Locate the cell with the specified text and output its (x, y) center coordinate. 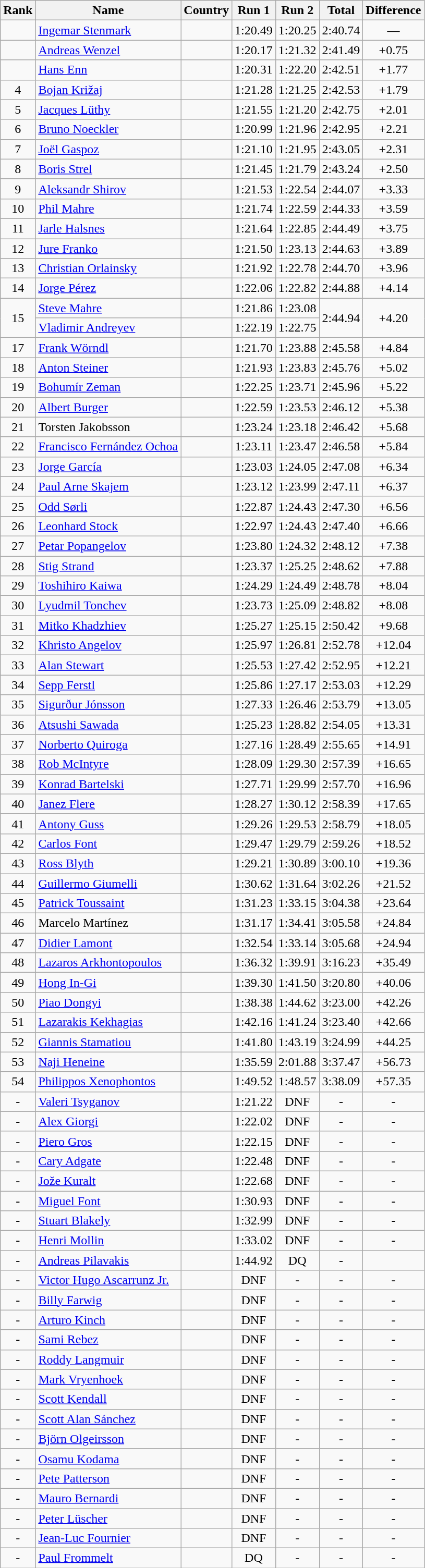
46 (18, 923)
14 (18, 288)
1:29.21 (254, 863)
Difference (393, 10)
+8.04 (393, 586)
1:25.27 (254, 626)
2:53.79 (341, 705)
1:26.46 (297, 705)
1:33.02 (254, 1241)
19 (18, 387)
1:21.55 (254, 109)
+3.75 (393, 228)
1:28.49 (297, 744)
Giannis Stamatiou (108, 1042)
1:21.96 (297, 129)
1:24.32 (297, 546)
1:29.99 (297, 784)
Arturo Kinch (108, 1320)
+4.84 (393, 348)
Patrick Toussaint (108, 903)
2:42.75 (341, 109)
2:46.42 (341, 427)
Atsushi Sawada (108, 725)
1:32.54 (254, 943)
30 (18, 606)
+18.52 (393, 843)
2:52.78 (341, 645)
1:21.92 (254, 268)
34 (18, 685)
1:27.33 (254, 705)
2:48.62 (341, 566)
1:41.50 (297, 983)
23 (18, 467)
1:21.93 (254, 367)
1:29.30 (297, 764)
1:29.53 (297, 824)
1:22.78 (297, 268)
3:04.38 (341, 903)
4 (18, 90)
2:53.03 (341, 685)
1:21.95 (297, 149)
1:22.85 (297, 228)
2:48.12 (341, 546)
Björn Olgeirsson (108, 1439)
1:30.93 (254, 1200)
+2.21 (393, 129)
1:22.15 (254, 1141)
1:25.15 (297, 626)
Pete Patterson (108, 1478)
1:25.09 (297, 606)
2:55.65 (341, 744)
+2.31 (393, 149)
Mark Vryenhoek (108, 1379)
Mauro Bernardi (108, 1498)
1:30.12 (297, 804)
1:36.32 (254, 963)
Cary Adgate (108, 1161)
1:24.29 (254, 586)
Christian Orlainsky (108, 268)
1:20.25 (297, 30)
1:31.17 (254, 923)
3:02.26 (341, 884)
1:41.24 (297, 1022)
Lazarakis Kekhagias (108, 1022)
Albert Burger (108, 407)
Run 2 (297, 10)
Andreas Wenzel (108, 50)
Sami Rebez (108, 1340)
Bohumír Zeman (108, 387)
1:48.57 (297, 1082)
1:23.80 (254, 546)
1:31.64 (297, 884)
1:22.48 (254, 1161)
Janez Flere (108, 804)
+7.88 (393, 566)
+21.52 (393, 884)
Scott Alan Sánchez (108, 1419)
2:45.76 (341, 367)
3:05.58 (341, 923)
1:27.17 (297, 685)
Alan Stewart (108, 665)
Billy Farwig (108, 1300)
Valeri Tsyganov (108, 1101)
Miguel Font (108, 1200)
1:41.80 (254, 1042)
Jorge García (108, 467)
+0.75 (393, 50)
1:22.82 (297, 288)
1:22.87 (254, 506)
+40.06 (393, 983)
+5.02 (393, 367)
1:39.91 (297, 963)
1:39.30 (254, 983)
Hong In-Gi (108, 983)
2:44.70 (341, 268)
1:22.54 (297, 189)
+3.59 (393, 209)
45 (18, 903)
Antony Guss (108, 824)
2:47.30 (341, 506)
42 (18, 843)
Stuart Blakely (108, 1221)
Aleksandr Shirov (108, 189)
+18.05 (393, 824)
7 (18, 149)
5 (18, 109)
1:21.64 (254, 228)
+3.89 (393, 249)
32 (18, 645)
Sigurður Jónsson (108, 705)
Mitko Khadzhiev (108, 626)
Boris Strel (108, 169)
Country (207, 10)
+13.31 (393, 725)
+24.84 (393, 923)
1:21.10 (254, 149)
2:57.39 (341, 764)
Phil Mahre (108, 209)
3:24.99 (341, 1042)
+12.29 (393, 685)
1:27.71 (254, 784)
17 (18, 348)
31 (18, 626)
1:23.83 (297, 367)
Ingemar Stenmark (108, 30)
33 (18, 665)
2:46.58 (341, 447)
Odd Sørli (108, 506)
1:26.81 (297, 645)
3:38.09 (341, 1082)
1:22.19 (254, 328)
40 (18, 804)
Didier Lamont (108, 943)
+5.84 (393, 447)
1:22.25 (254, 387)
1:28.82 (297, 725)
1:23.73 (254, 606)
Bojan Križaj (108, 90)
54 (18, 1082)
+42.26 (393, 1002)
2:59.26 (341, 843)
Norberto Quiroga (108, 744)
Leonhard Stock (108, 526)
2:46.12 (341, 407)
2:44.94 (341, 318)
2:48.78 (341, 586)
11 (18, 228)
Jean-Luc Fournier (108, 1538)
Hans Enn (108, 70)
1:21.79 (297, 169)
29 (18, 586)
Victor Hugo Ascarrunz Jr. (108, 1280)
2:52.95 (341, 665)
Carlos Font (108, 843)
Lazaros Arkhontopoulos (108, 963)
+3.96 (393, 268)
51 (18, 1022)
1:22.97 (254, 526)
1:23.71 (297, 387)
8 (18, 169)
36 (18, 725)
Joël Gaspoz (108, 149)
1:23.18 (297, 427)
1:21.53 (254, 189)
1:44.92 (254, 1260)
+4.20 (393, 318)
+4.14 (393, 288)
1:21.70 (254, 348)
+56.73 (393, 1062)
1:21.28 (254, 90)
2:45.96 (341, 387)
1:23.12 (254, 486)
21 (18, 427)
+5.22 (393, 387)
2:58.79 (341, 824)
3:20.80 (341, 983)
Petar Popangelov (108, 546)
+42.66 (393, 1022)
1:22.06 (254, 288)
1:35.59 (254, 1062)
+6.66 (393, 526)
1:42.16 (254, 1022)
2:41.49 (341, 50)
1:27.42 (297, 665)
2:47.11 (341, 486)
1:20.31 (254, 70)
Piao Dongyi (108, 1002)
Ross Blyth (108, 863)
1:25.25 (297, 566)
+12.04 (393, 645)
Osamu Kodama (108, 1459)
Guillermo Giumelli (108, 884)
1:30.89 (297, 863)
Scott Kendall (108, 1399)
+3.33 (393, 189)
Andreas Pilavakis (108, 1260)
Name (108, 10)
1:23.47 (297, 447)
+5.38 (393, 407)
2:40.74 (341, 30)
Torsten Jakobsson (108, 427)
1:23.11 (254, 447)
+6.37 (393, 486)
Vladimir Andreyev (108, 328)
2:01.88 (297, 1062)
2:54.05 (341, 725)
1:49.52 (254, 1082)
Jarle Halsnes (108, 228)
1:23.37 (254, 566)
1:23.99 (297, 486)
+2.01 (393, 109)
38 (18, 764)
+5.68 (393, 427)
+9.68 (393, 626)
Anton Steiner (108, 367)
Naji Heneine (108, 1062)
2:43.24 (341, 169)
Rank (18, 10)
3:00.10 (341, 863)
44 (18, 884)
1:23.88 (297, 348)
1:21.74 (254, 209)
13 (18, 268)
Jacques Lüthy (108, 109)
1:32.99 (254, 1221)
Jože Kuralt (108, 1181)
53 (18, 1062)
9 (18, 189)
1:29.79 (297, 843)
+7.38 (393, 546)
1:27.16 (254, 744)
1:25.53 (254, 665)
Khristo Angelov (108, 645)
10 (18, 209)
Run 1 (254, 10)
22 (18, 447)
1:43.19 (297, 1042)
1:21.22 (254, 1101)
1:22.68 (254, 1181)
1:21.20 (297, 109)
37 (18, 744)
1:23.08 (297, 308)
Philippos Xenophontos (108, 1082)
+44.25 (393, 1042)
+6.56 (393, 506)
Paul Arne Skajem (108, 486)
1:29.26 (254, 824)
3:23.00 (341, 1002)
+12.21 (393, 665)
27 (18, 546)
43 (18, 863)
25 (18, 506)
Sepp Ferstl (108, 685)
1:33.14 (297, 943)
1:21.50 (254, 249)
Stig Strand (108, 566)
Piero Gros (108, 1141)
+14.91 (393, 744)
+19.36 (393, 863)
Toshihiro Kaiwa (108, 586)
+57.35 (393, 1082)
2:43.05 (341, 149)
48 (18, 963)
12 (18, 249)
+8.08 (393, 606)
Konrad Bartelski (108, 784)
1:21.45 (254, 169)
1:33.15 (297, 903)
Alex Giorgi (108, 1121)
3:37.47 (341, 1062)
1:28.09 (254, 764)
Marcelo Martínez (108, 923)
1:21.25 (297, 90)
+16.96 (393, 784)
1:25.97 (254, 645)
3:16.23 (341, 963)
1:25.86 (254, 685)
Steve Mahre (108, 308)
— (393, 30)
49 (18, 983)
+17.65 (393, 804)
1:23.03 (254, 467)
1:31.23 (254, 903)
1:21.86 (254, 308)
24 (18, 486)
2:42.95 (341, 129)
Bruno Noeckler (108, 129)
3:05.68 (341, 943)
18 (18, 367)
2:47.40 (341, 526)
1:34.41 (297, 923)
2:44.49 (341, 228)
2:44.07 (341, 189)
52 (18, 1042)
35 (18, 705)
+1.77 (393, 70)
39 (18, 784)
1:22.20 (297, 70)
Jure Franko (108, 249)
1:23.53 (297, 407)
Frank Wörndl (108, 348)
1:20.49 (254, 30)
2:44.88 (341, 288)
2:48.82 (341, 606)
1:24.49 (297, 586)
1:25.23 (254, 725)
2:45.58 (341, 348)
Henri Mollin (108, 1241)
Roddy Langmuir (108, 1359)
2:42.51 (341, 70)
2:44.63 (341, 249)
1:20.17 (254, 50)
1:22.75 (297, 328)
Total (341, 10)
+6.34 (393, 467)
1:21.32 (297, 50)
1:29.47 (254, 843)
Paul Frommelt (108, 1558)
1:22.02 (254, 1121)
+35.49 (393, 963)
1:23.13 (297, 249)
2:50.42 (341, 626)
50 (18, 1002)
1:44.62 (297, 1002)
+16.65 (393, 764)
Peter Lüscher (108, 1518)
3:23.40 (341, 1022)
2:57.70 (341, 784)
+2.50 (393, 169)
Rob McIntyre (108, 764)
Francisco Fernández Ochoa (108, 447)
2:47.08 (341, 467)
2:44.33 (341, 209)
15 (18, 318)
+24.94 (393, 943)
Lyudmil Tonchev (108, 606)
41 (18, 824)
+23.64 (393, 903)
2:42.53 (341, 90)
47 (18, 943)
20 (18, 407)
6 (18, 129)
1:38.38 (254, 1002)
2:58.39 (341, 804)
1:20.99 (254, 129)
1:23.24 (254, 427)
26 (18, 526)
1:28.27 (254, 804)
1:30.62 (254, 884)
+13.05 (393, 705)
1:24.05 (297, 467)
28 (18, 566)
+1.79 (393, 90)
Jorge Pérez (108, 288)
